Provide the [x, y] coordinate of the cell's center where the given text is located.  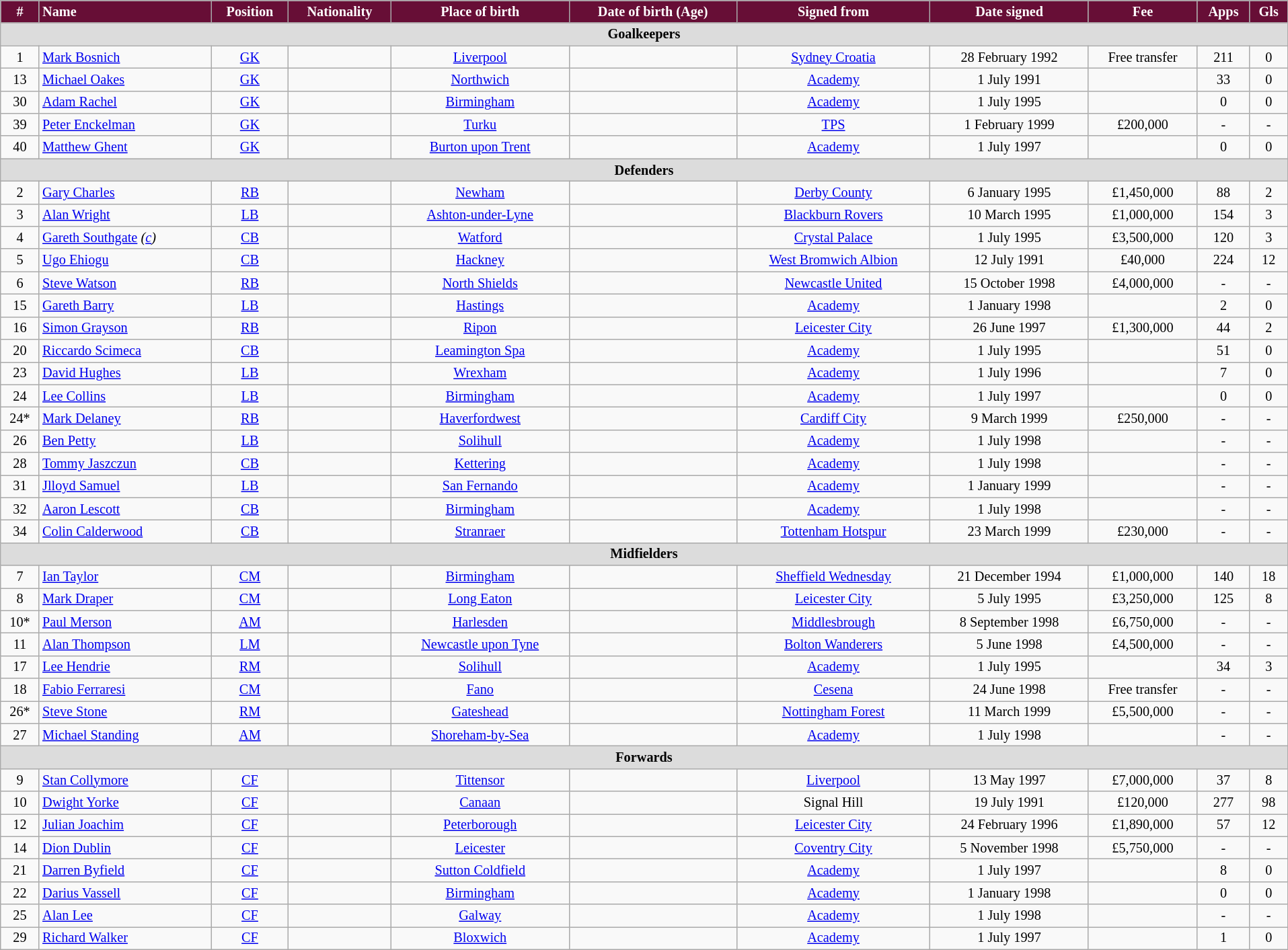
44 [1223, 328]
15 October 1998 [1009, 283]
5 [20, 260]
154 [1223, 215]
Julian Joachim [125, 825]
Apps [1223, 11]
Ripon [480, 328]
5 July 1995 [1009, 599]
51 [1223, 350]
Cesena [833, 690]
10* [20, 622]
Signal Hill [833, 803]
Middlesbrough [833, 622]
£1,300,000 [1143, 328]
277 [1223, 803]
Alan Wright [125, 215]
120 [1223, 237]
24 [20, 396]
21 [20, 870]
32 [20, 509]
£120,000 [1143, 803]
£1,450,000 [1143, 192]
33 [1223, 79]
Matthew Ghent [125, 147]
Newham [480, 192]
23 [20, 373]
Dion Dublin [125, 848]
San Fernando [480, 486]
4 [20, 237]
£250,000 [1143, 418]
9 [20, 780]
5 November 1998 [1009, 848]
Name [125, 11]
Michael Standing [125, 735]
5 June 1998 [1009, 644]
Haverfordwest [480, 418]
Long Eaton [480, 599]
Gareth Southgate (c) [125, 237]
Stan Collymore [125, 780]
Harlesden [480, 622]
£5,750,000 [1143, 848]
Lee Collins [125, 396]
Fee [1143, 11]
Northwich [480, 79]
23 March 1999 [1009, 531]
Peter Enckelman [125, 124]
Signed from [833, 11]
24 June 1998 [1009, 690]
Mark Delaney [125, 418]
Midfielders [644, 554]
211 [1223, 56]
98 [1268, 803]
40 [20, 147]
Gls [1268, 11]
Sutton Coldfield [480, 870]
Gareth Barry [125, 305]
Fabio Ferraresi [125, 690]
Jlloyd Samuel [125, 486]
£40,000 [1143, 260]
Fano [480, 690]
Ugo Ehiogu [125, 260]
13 May 1997 [1009, 780]
David Hughes [125, 373]
125 [1223, 599]
Steve Watson [125, 283]
Date signed [1009, 11]
21 December 1994 [1009, 576]
10 March 1995 [1009, 215]
Newcastle upon Tyne [480, 644]
88 [1223, 192]
8 September 1998 [1009, 622]
11 March 1999 [1009, 712]
13 [20, 79]
Leamington Spa [480, 350]
26* [20, 712]
27 [20, 735]
£5,500,000 [1143, 712]
28 [20, 463]
West Bromwich Albion [833, 260]
LM [250, 644]
Nottingham Forest [833, 712]
Cardiff City [833, 418]
£4,500,000 [1143, 644]
Leicester [480, 848]
£6,750,000 [1143, 622]
Wrexham [480, 373]
Hastings [480, 305]
Stranraer [480, 531]
£3,250,000 [1143, 599]
Mark Draper [125, 599]
1 January 1999 [1009, 486]
£230,000 [1143, 531]
Tottenham Hotspur [833, 531]
Gary Charles [125, 192]
20 [20, 350]
19 July 1991 [1009, 803]
9 March 1999 [1009, 418]
Place of birth [480, 11]
224 [1223, 260]
Newcastle United [833, 283]
£3,500,000 [1143, 237]
Blackburn Rovers [833, 215]
16 [20, 328]
Nationality [339, 11]
Darren Byfield [125, 870]
TPS [833, 124]
Coventry City [833, 848]
Crystal Palace [833, 237]
£1,890,000 [1143, 825]
10 [20, 803]
Bloxwich [480, 938]
Watford [480, 237]
Sydney Croatia [833, 56]
1 February 1999 [1009, 124]
Derby County [833, 192]
Goalkeepers [644, 34]
26 [20, 441]
Darius Vassell [125, 893]
Michael Oakes [125, 79]
28 February 1992 [1009, 56]
£200,000 [1143, 124]
Hackney [480, 260]
Paul Merson [125, 622]
Burton upon Trent [480, 147]
57 [1223, 825]
Lee Hendrie [125, 667]
Galway [480, 916]
Steve Stone [125, 712]
Kettering [480, 463]
29 [20, 938]
31 [20, 486]
11 [20, 644]
15 [20, 305]
Ben Petty [125, 441]
Canaan [480, 803]
1 July 1991 [1009, 79]
17 [20, 667]
Riccardo Scimeca [125, 350]
Peterborough [480, 825]
37 [1223, 780]
Adam Rachel [125, 102]
Sheffield Wednesday [833, 576]
14 [20, 848]
# [20, 11]
6 [20, 283]
Alan Lee [125, 916]
6 January 1995 [1009, 192]
Tittensor [480, 780]
Bolton Wanderers [833, 644]
North Shields [480, 283]
Ashton-under-Lyne [480, 215]
Colin Calderwood [125, 531]
Date of birth (Age) [652, 11]
Ian Taylor [125, 576]
Position [250, 11]
Mark Bosnich [125, 56]
140 [1223, 576]
Simon Grayson [125, 328]
39 [20, 124]
30 [20, 102]
25 [20, 916]
Tommy Jaszczun [125, 463]
Forwards [644, 757]
Shoreham-by-Sea [480, 735]
22 [20, 893]
Turku [480, 124]
12 July 1991 [1009, 260]
Gateshead [480, 712]
Alan Thompson [125, 644]
24 February 1996 [1009, 825]
£4,000,000 [1143, 283]
£7,000,000 [1143, 780]
Dwight Yorke [125, 803]
26 June 1997 [1009, 328]
24* [20, 418]
Aaron Lescott [125, 509]
Defenders [644, 170]
Richard Walker [125, 938]
1 July 1996 [1009, 373]
